Capture the cell that displays the provided text and extract its (X, Y) central coordinate. 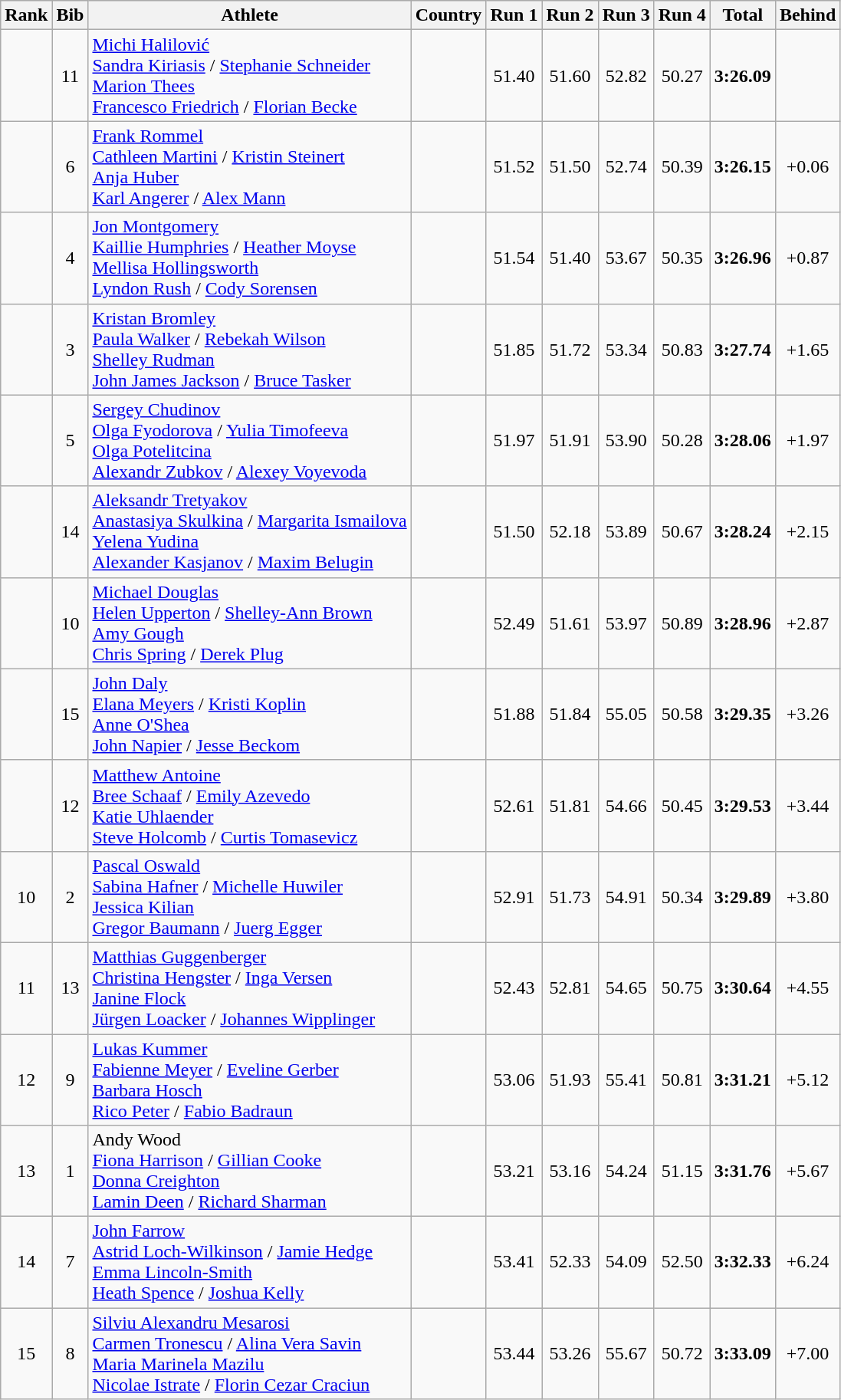
52.74 (626, 167)
Country (448, 15)
+5.12 (807, 1080)
52.50 (682, 1262)
52.49 (514, 623)
51.52 (514, 167)
3:26.15 (742, 167)
Pascal OswaldSabina Hafner / Michelle HuwilerJessica KilianGregor Baumann / Juerg Egger (250, 897)
Michael DouglasHelen Upperton / Shelley-Ann BrownAmy GoughChris Spring / Derek Plug (250, 623)
3:28.06 (742, 440)
51.91 (570, 440)
7 (71, 1262)
55.67 (626, 1354)
Run 3 (626, 15)
8 (71, 1354)
Kristan BromleyPaula Walker / Rebekah WilsonShelley RudmanJohn James Jackson / Bruce Tasker (250, 350)
3:29.89 (742, 897)
50.27 (682, 75)
Michi HalilovićSandra Kiriasis / Stephanie SchneiderMarion TheesFrancesco Friedrich / Florian Becke (250, 75)
51.81 (570, 805)
3:29.35 (742, 715)
53.26 (570, 1354)
+3.80 (807, 897)
3:31.76 (742, 1172)
54.09 (626, 1262)
51.88 (514, 715)
54.66 (626, 805)
+3.44 (807, 805)
+6.24 (807, 1262)
52.18 (570, 532)
55.05 (626, 715)
Matthias GuggenbergerChristina Hengster / Inga VersenJanine FlockJürgen Loacker / Johannes Wipplinger (250, 988)
+5.67 (807, 1172)
54.65 (626, 988)
3:31.21 (742, 1080)
Silviu Alexandru MesarosiCarmen Tronescu / Alina Vera SavinMaria Marinela MaziluNicolae Istrate / Florin Cezar Craciun (250, 1354)
+2.15 (807, 532)
54.91 (626, 897)
+0.87 (807, 258)
52.43 (514, 988)
51.15 (682, 1172)
53.67 (626, 258)
Bib (71, 15)
3:26.96 (742, 258)
1 (71, 1172)
Sergey ChudinovOlga Fyodorova / Yulia TimofeevaOlga PotelitcinaAlexandr Zubkov / Alexey Voyevoda (250, 440)
50.45 (682, 805)
51.54 (514, 258)
Aleksandr TretyakovAnastasiya Skulkina / Margarita IsmailovaYelena YudinaAlexander Kasjanov / Maxim Belugin (250, 532)
50.58 (682, 715)
51.97 (514, 440)
53.34 (626, 350)
51.84 (570, 715)
+0.06 (807, 167)
3 (71, 350)
3:29.53 (742, 805)
Athlete (250, 15)
51.93 (570, 1080)
50.75 (682, 988)
50.28 (682, 440)
3:28.24 (742, 532)
53.89 (626, 532)
Frank RommelCathleen Martini / Kristin SteinertAnja HuberKarl Angerer / Alex Mann (250, 167)
52.33 (570, 1262)
Behind (807, 15)
5 (71, 440)
55.41 (626, 1080)
Run 2 (570, 15)
+7.00 (807, 1354)
50.89 (682, 623)
51.72 (570, 350)
3:32.33 (742, 1262)
52.61 (514, 805)
50.34 (682, 897)
Lukas KummerFabienne Meyer / Eveline GerberBarbara HoschRico Peter / Fabio Badraun (250, 1080)
51.85 (514, 350)
53.41 (514, 1262)
Total (742, 15)
54.24 (626, 1172)
Run 4 (682, 15)
+1.65 (807, 350)
+1.97 (807, 440)
+2.87 (807, 623)
53.21 (514, 1172)
6 (71, 167)
Rank (26, 15)
3:27.74 (742, 350)
51.73 (570, 897)
52.91 (514, 897)
Andy WoodFiona Harrison / Gillian CookeDonna CreightonLamin Deen / Richard Sharman (250, 1172)
50.81 (682, 1080)
3:26.09 (742, 75)
50.67 (682, 532)
50.35 (682, 258)
53.06 (514, 1080)
3:33.09 (742, 1354)
53.16 (570, 1172)
53.90 (626, 440)
51.60 (570, 75)
Jon MontgomeryKaillie Humphries / Heather MoyseMellisa HollingsworthLyndon Rush / Cody Sorensen (250, 258)
50.72 (682, 1354)
9 (71, 1080)
52.81 (570, 988)
3:28.96 (742, 623)
Run 1 (514, 15)
50.83 (682, 350)
+3.26 (807, 715)
51.61 (570, 623)
50.39 (682, 167)
Matthew AntoineBree Schaaf / Emily AzevedoKatie UhlaenderSteve Holcomb / Curtis Tomasevicz (250, 805)
4 (71, 258)
John FarrowAstrid Loch-Wilkinson / Jamie HedgeEmma Lincoln-SmithHeath Spence / Joshua Kelly (250, 1262)
53.44 (514, 1354)
52.82 (626, 75)
+4.55 (807, 988)
53.97 (626, 623)
3:30.64 (742, 988)
John DalyElana Meyers / Kristi KoplinAnne O'SheaJohn Napier / Jesse Beckom (250, 715)
2 (71, 897)
